Identify which cell holds the provided text, then report its [x, y] central coordinate. 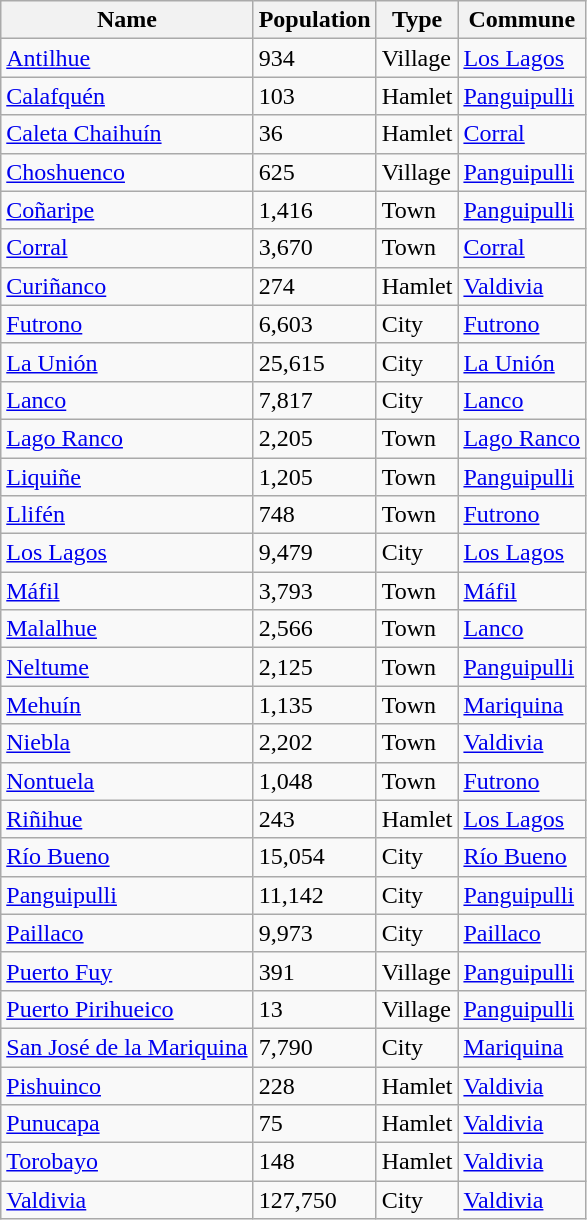
2,125 [314, 667]
Niebla [127, 743]
103 [314, 96]
Population [314, 20]
3,670 [314, 248]
1,205 [314, 477]
San José de la Mariquina [127, 1047]
Mehuín [127, 705]
Liquiñe [127, 477]
274 [314, 286]
2,202 [314, 743]
625 [314, 172]
Calafquén [127, 96]
228 [314, 1085]
Curiñanco [127, 286]
Antilhue [127, 58]
391 [314, 971]
127,750 [314, 1200]
2,566 [314, 629]
6,603 [314, 324]
11,142 [314, 895]
Coñaripe [127, 210]
25,615 [314, 362]
Puerto Pirihueico [127, 1009]
1,048 [314, 781]
13 [314, 1009]
Type [417, 20]
Pishuinco [127, 1085]
2,205 [314, 438]
75 [314, 1124]
Caleta Chaihuín [127, 134]
7,817 [314, 400]
Nontuela [127, 781]
Neltume [127, 667]
Name [127, 20]
Llifén [127, 515]
15,054 [314, 857]
Puerto Fuy [127, 971]
36 [314, 134]
3,793 [314, 591]
Punucapa [127, 1124]
243 [314, 819]
Malalhue [127, 629]
9,479 [314, 553]
Commune [522, 20]
748 [314, 515]
148 [314, 1162]
934 [314, 58]
Riñihue [127, 819]
7,790 [314, 1047]
1,135 [314, 705]
9,973 [314, 933]
Torobayo [127, 1162]
1,416 [314, 210]
Choshuenco [127, 172]
